Capture the cell that displays the provided text and extract its (X, Y) central coordinate. 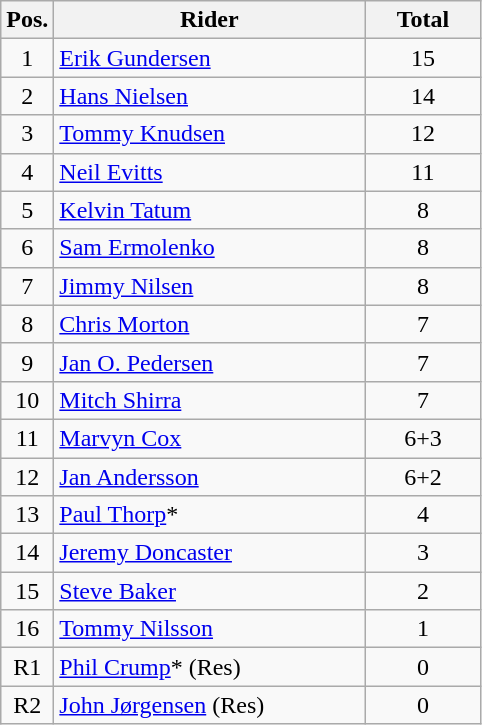
R1 (28, 667)
Mitch Shirra (210, 400)
John Jørgensen (Res) (210, 705)
6+3 (423, 438)
Steve Baker (210, 591)
9 (28, 362)
6 (28, 248)
13 (28, 515)
Chris Morton (210, 324)
Rider (210, 20)
Jan O. Pedersen (210, 362)
Sam Ermolenko (210, 248)
5 (28, 210)
Tommy Knudsen (210, 134)
Paul Thorp* (210, 515)
Marvyn Cox (210, 438)
16 (28, 629)
6+2 (423, 477)
R2 (28, 705)
Hans Nielsen (210, 96)
Pos. (28, 20)
Phil Crump* (Res) (210, 667)
Kelvin Tatum (210, 210)
10 (28, 400)
Tommy Nilsson (210, 629)
Jeremy Doncaster (210, 553)
Total (423, 20)
Jan Andersson (210, 477)
Erik Gundersen (210, 58)
Jimmy Nilsen (210, 286)
Neil Evitts (210, 172)
